Scan for the cell matching the given text and deliver its (X, Y) coordinate at center. 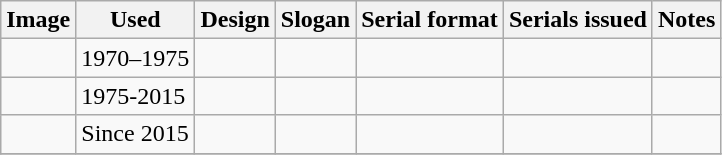
Image (38, 20)
Design (235, 20)
Notes (686, 20)
Slogan (315, 20)
1975-2015 (136, 96)
1970–1975 (136, 58)
Serial format (430, 20)
Since 2015 (136, 134)
Used (136, 20)
Serials issued (578, 20)
